From the cell containing the given text, extract its center point as [X, Y] coordinate. 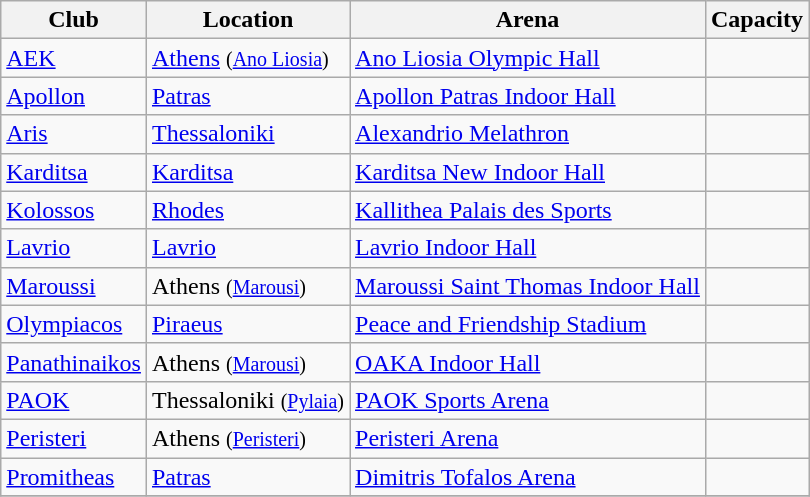
Kallithea Palais des Sports [528, 210]
Thessaloniki (Pylaia) [248, 400]
Aris [74, 134]
Maroussi [74, 286]
Peace and Friendship Stadium [528, 324]
Olympiacos [74, 324]
AEK [74, 58]
Dimitris Tofalos Arena [528, 477]
Arena [528, 20]
Club [74, 20]
PAOK [74, 400]
Peristeri Arena [528, 438]
Lavrio Indoor Hall [528, 248]
Capacity [756, 20]
Rhodes [248, 210]
Location [248, 20]
Karditsa New Indoor Hall [528, 172]
OAKA Indoor Hall [528, 362]
Apollon [74, 96]
Piraeus [248, 324]
Athens (Ano Liosia) [248, 58]
Kolossos [74, 210]
Apollon Patras Indoor Hall [528, 96]
Alexandrio Melathron [528, 134]
Maroussi Saint Thomas Indoor Hall [528, 286]
Promitheas [74, 477]
Panathinaikos [74, 362]
PAOK Sports Arena [528, 400]
Peristeri [74, 438]
Thessaloniki [248, 134]
Ano Liosia Olympic Hall [528, 58]
Athens (Peristeri) [248, 438]
